From the cell containing the given text, extract its center point as (X, Y) coordinate. 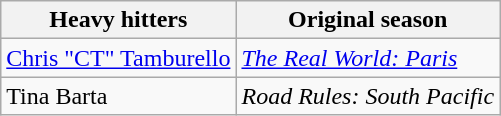
Chris "CT" Tamburello (118, 58)
Road Rules: South Pacific (368, 96)
Tina Barta (118, 96)
Heavy hitters (118, 20)
The Real World: Paris (368, 58)
Original season (368, 20)
